Extract the [X, Y] coordinate from the center of the cell holding the provided text.  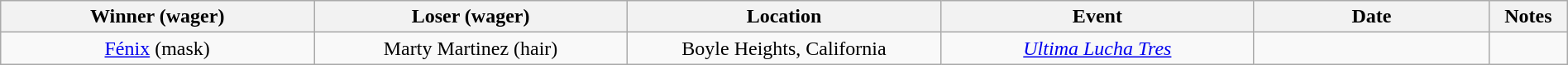
Ultima Lucha Tres [1097, 48]
Location [784, 17]
Boyle Heights, California [784, 48]
Marty Martinez (hair) [471, 48]
Fénix (mask) [157, 48]
Date [1371, 17]
Loser (wager) [471, 17]
Notes [1528, 17]
Event [1097, 17]
Winner (wager) [157, 17]
